Search for the cell housing the specified text and yield its (x, y) center coordinate. 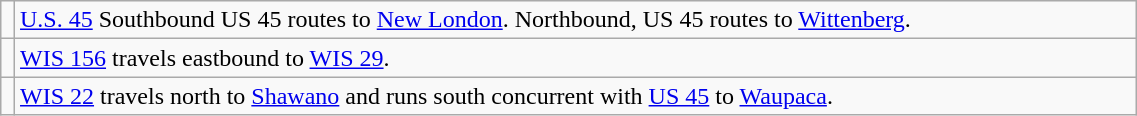
WIS 22 travels north to Shawano and runs south concurrent with US 45 to Waupaca. (576, 96)
U.S. 45 Southbound US 45 routes to New London. Northbound, US 45 routes to Wittenberg. (576, 20)
WIS 156 travels eastbound to WIS 29. (576, 58)
